Determine the [x, y] coordinate at the center of the cell enclosing the given text.  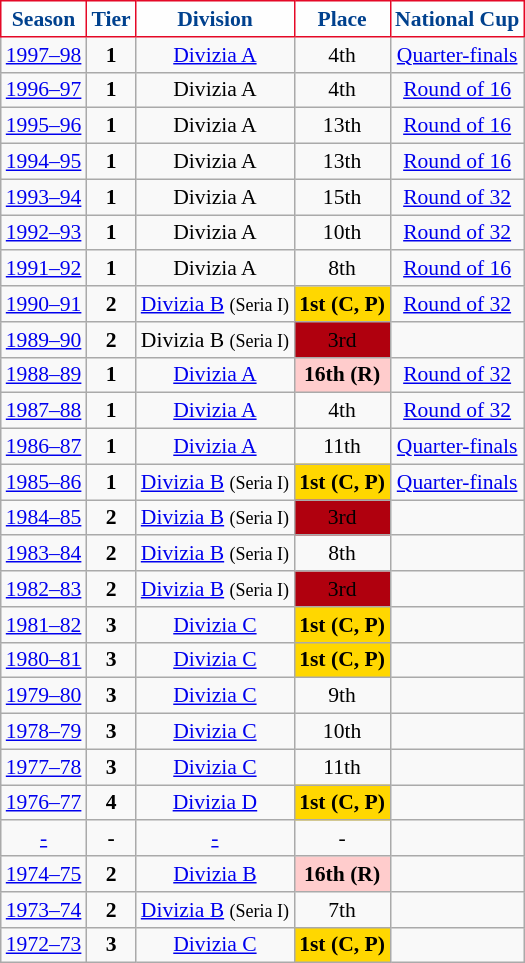
1989–90 [44, 340]
1983–84 [44, 554]
1994–95 [44, 162]
1995–96 [44, 126]
National Cup [457, 19]
1980–81 [44, 660]
1978–79 [44, 732]
Division [215, 19]
7th [342, 910]
Place [342, 19]
1997–98 [44, 55]
15th [342, 197]
1985–86 [44, 482]
Divizia B [215, 874]
Tier [110, 19]
4 [110, 803]
1982–83 [44, 589]
1987–88 [44, 411]
1977–78 [44, 767]
1992–93 [44, 233]
Divizia D [215, 803]
9th [342, 696]
1993–94 [44, 197]
1976–77 [44, 803]
1974–75 [44, 874]
1984–85 [44, 518]
1979–80 [44, 696]
Season [44, 19]
1988–89 [44, 375]
1990–91 [44, 304]
1973–74 [44, 910]
1991–92 [44, 269]
1986–87 [44, 447]
1972–73 [44, 945]
1981–82 [44, 625]
1996–97 [44, 90]
